Return the (X, Y) coordinate for the center point of the cell that contains the specified text.  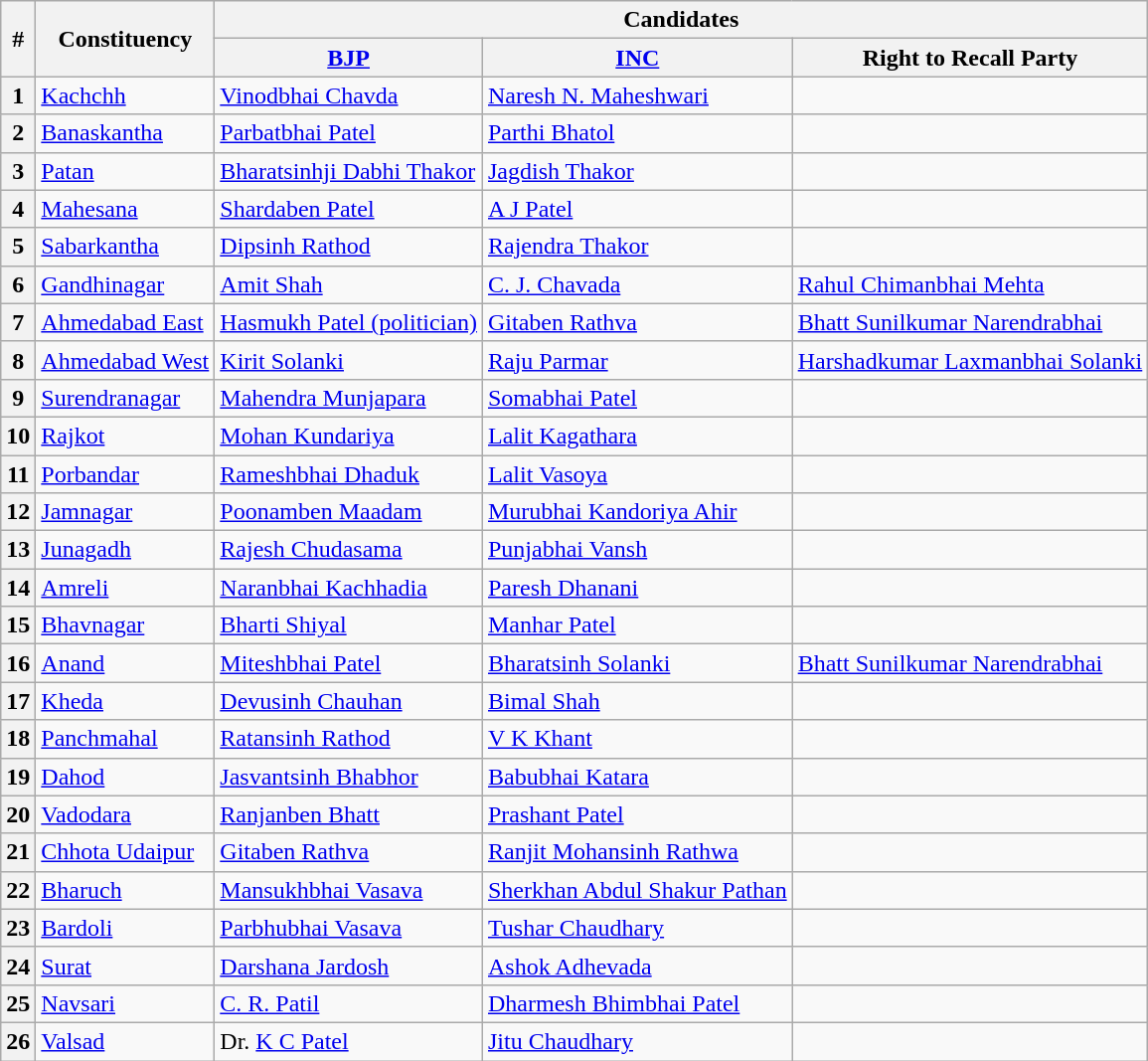
Poonamben Maadam (349, 512)
Darshana Jardosh (349, 966)
Rameshbhai Dhaduk (349, 474)
Chhota Udaipur (125, 852)
Ahmedabad East (125, 322)
23 (18, 928)
Babubhai Katara (637, 777)
17 (18, 701)
Gandhinagar (125, 284)
Sabarkantha (125, 247)
26 (18, 1041)
Bhavnagar (125, 625)
10 (18, 436)
Ranjanben Bhatt (349, 814)
Panchmahal (125, 739)
Rahul Chimanbhai Mehta (970, 284)
Tushar Chaudhary (637, 928)
9 (18, 398)
2 (18, 133)
Parbatbhai Patel (349, 133)
3 (18, 171)
Hasmukh Patel (politician) (349, 322)
8 (18, 360)
Paresh Dhanani (637, 588)
Dipsinh Rathod (349, 247)
Manhar Patel (637, 625)
Ranjit Mohansinh Rathwa (637, 852)
5 (18, 247)
12 (18, 512)
20 (18, 814)
Dahod (125, 777)
Somabhai Patel (637, 398)
BJP (349, 58)
Shardaben Patel (349, 209)
Punjabhai Vansh (637, 550)
Valsad (125, 1041)
Mahendra Munjapara (349, 398)
Murubhai Kandoriya Ahir (637, 512)
Kirit Solanki (349, 360)
Candidates (682, 20)
Prashant Patel (637, 814)
Jitu Chaudhary (637, 1041)
Ashok Adhevada (637, 966)
Bharatsinhji Dabhi Thakor (349, 171)
Bharti Shiyal (349, 625)
Dr. K C Patel (349, 1041)
Vinodbhai Chavda (349, 95)
Rajkot (125, 436)
C. R. Patil (349, 1003)
Right to Recall Party (970, 58)
Banaskantha (125, 133)
13 (18, 550)
Vadodara (125, 814)
Jamnagar (125, 512)
Dharmesh Bhimbhai Patel (637, 1003)
V K Khant (637, 739)
Jagdish Thakor (637, 171)
Porbandar (125, 474)
Parbhubhai Vasava (349, 928)
Kachchh (125, 95)
Bharuch (125, 890)
6 (18, 284)
INC (637, 58)
Miteshbhai Patel (349, 663)
7 (18, 322)
C. J. Chavada (637, 284)
16 (18, 663)
Mohan Kundariya (349, 436)
Mansukhbhai Vasava (349, 890)
25 (18, 1003)
Junagadh (125, 550)
Surat (125, 966)
18 (18, 739)
Lalit Vasoya (637, 474)
Devusinh Chauhan (349, 701)
A J Patel (637, 209)
Raju Parmar (637, 360)
Naranbhai Kachhadia (349, 588)
Bardoli (125, 928)
Surendranagar (125, 398)
22 (18, 890)
Mahesana (125, 209)
Lalit Kagathara (637, 436)
Anand (125, 663)
Ahmedabad West (125, 360)
# (18, 39)
Bimal Shah (637, 701)
4 (18, 209)
Harshadkumar Laxmanbhai Solanki (970, 360)
11 (18, 474)
14 (18, 588)
Parthi Bhatol (637, 133)
Navsari (125, 1003)
Patan (125, 171)
Ratansinh Rathod (349, 739)
Kheda (125, 701)
19 (18, 777)
15 (18, 625)
Rajesh Chudasama (349, 550)
Bharatsinh Solanki (637, 663)
Jasvantsinh Bhabhor (349, 777)
Constituency (125, 39)
1 (18, 95)
Sherkhan Abdul Shakur Pathan (637, 890)
24 (18, 966)
Amreli (125, 588)
Amit Shah (349, 284)
Naresh N. Maheshwari (637, 95)
Rajendra Thakor (637, 247)
21 (18, 852)
